Locate the cell with the specified text and output its (x, y) center coordinate. 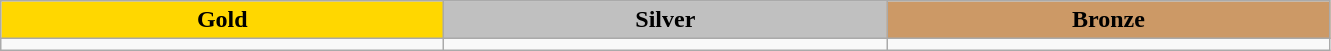
Silver (666, 20)
Bronze (1108, 20)
Gold (222, 20)
